Pinpoint the cell where the given text exists, returning its [x, y] midpoint coordinate. 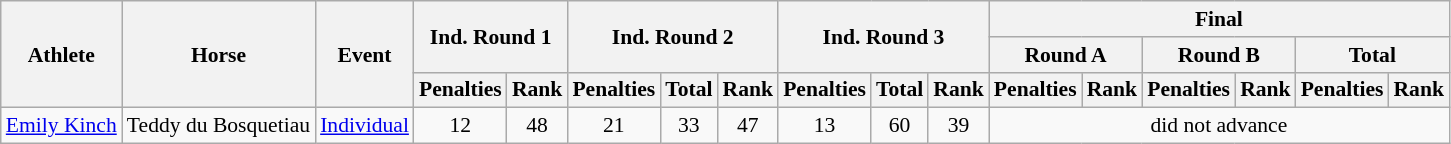
Event [364, 54]
Athlete [62, 54]
did not advance [1219, 126]
Round A [1066, 55]
47 [748, 126]
60 [900, 126]
48 [538, 126]
Emily Kinch [62, 126]
Final [1219, 19]
Horse [218, 54]
12 [460, 126]
Individual [364, 126]
Ind. Round 1 [490, 36]
Round B [1218, 55]
Ind. Round 3 [884, 36]
39 [958, 126]
Ind. Round 2 [672, 36]
13 [824, 126]
33 [688, 126]
21 [614, 126]
Teddy du Bosquetiau [218, 126]
